Pinpoint the cell where the given text exists, returning its [x, y] midpoint coordinate. 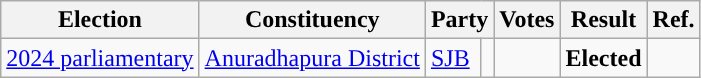
Anuradhapura District [312, 58]
Ref. [674, 20]
Elected [604, 58]
SJB [453, 58]
Party [459, 20]
Votes [527, 20]
Result [604, 20]
2024 parliamentary [100, 58]
Election [100, 20]
Constituency [312, 20]
